Find where the given text appears and provide that cell's center as [x, y] coordinate. 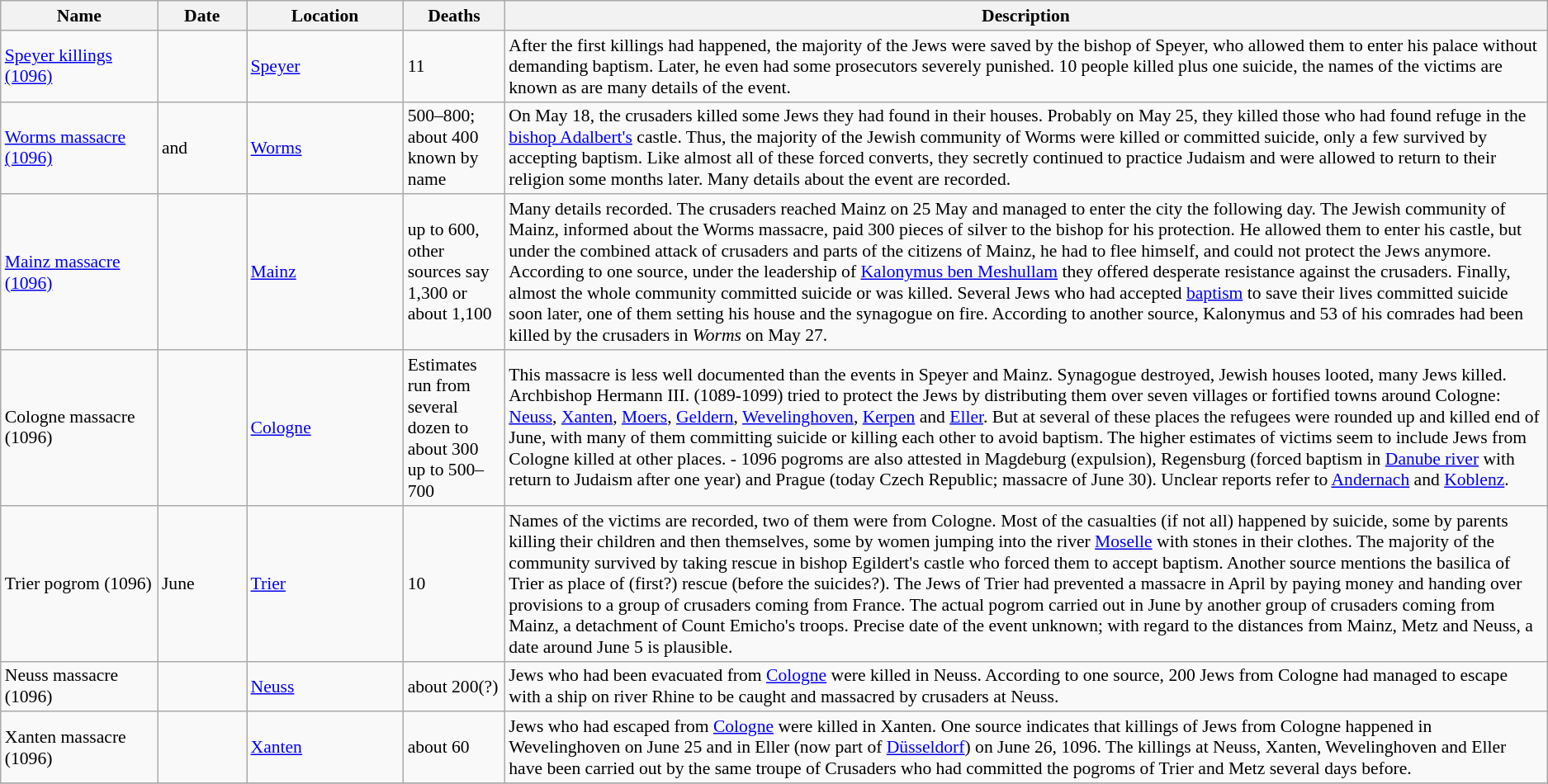
Speyer [324, 66]
11 [454, 66]
Estimates run from several dozen to about 300 up to 500–700 [454, 427]
Location [324, 16]
Xanten massacre (1096) [79, 748]
Neuss massacre (1096) [79, 687]
about 60 [454, 748]
Cologne [324, 427]
Description [1025, 16]
up to 600, other sources say 1,300 or about 1,100 [454, 272]
Date [202, 16]
Name [79, 16]
Neuss [324, 687]
Deaths [454, 16]
June [202, 584]
10 [454, 584]
Xanten [324, 748]
Worms massacre (1096) [79, 148]
500–800; about 400 known by name [454, 148]
Speyer killings (1096) [79, 66]
Trier [324, 584]
Mainz massacre (1096) [79, 272]
Worms [324, 148]
Trier pogrom (1096) [79, 584]
Cologne massacre (1096) [79, 427]
Mainz [324, 272]
about 200(?) [454, 687]
and [202, 148]
